Find where the given text appears and provide that cell's center as (x, y) coordinate. 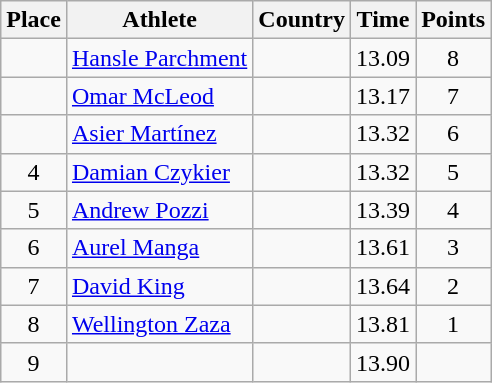
David King (159, 286)
13.90 (384, 362)
Place (34, 20)
Points (454, 20)
Athlete (159, 20)
Wellington Zaza (159, 324)
13.61 (384, 248)
3 (454, 248)
1 (454, 324)
9 (34, 362)
13.17 (384, 96)
Aurel Manga (159, 248)
13.64 (384, 286)
13.09 (384, 58)
13.39 (384, 210)
13.81 (384, 324)
2 (454, 286)
Country (302, 20)
Andrew Pozzi (159, 210)
Time (384, 20)
Hansle Parchment (159, 58)
Damian Czykier (159, 172)
Asier Martínez (159, 134)
Omar McLeod (159, 96)
